Return the (x, y) coordinate for the center point of the cell that contains the specified text.  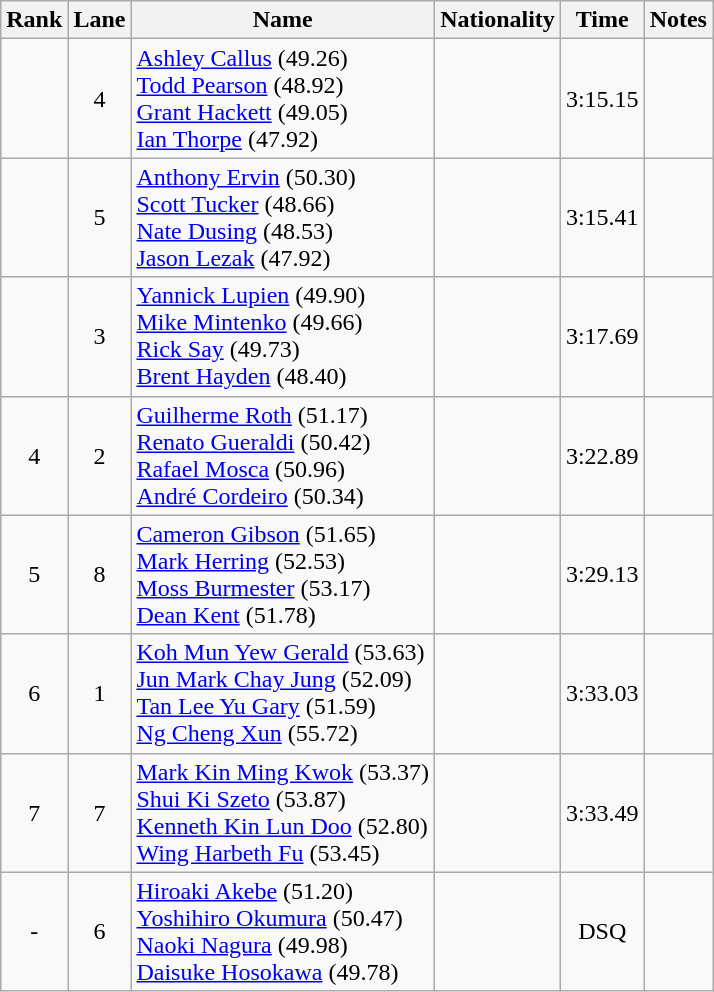
Name (283, 20)
3:17.69 (602, 336)
3:22.89 (602, 456)
3 (100, 336)
Cameron Gibson (51.65) Mark Herring (52.53) Moss Burmester (53.17) Dean Kent (51.78) (283, 574)
- (34, 932)
Rank (34, 20)
3:15.41 (602, 218)
Time (602, 20)
2 (100, 456)
Guilherme Roth (51.17) Renato Gueraldi (50.42) Rafael Mosca (50.96) André Cordeiro (50.34) (283, 456)
8 (100, 574)
Ashley Callus (49.26) Todd Pearson (48.92) Grant Hackett (49.05) Ian Thorpe (47.92) (283, 98)
Koh Mun Yew Gerald (53.63) Jun Mark Chay Jung (52.09) Tan Lee Yu Gary (51.59) Ng Cheng Xun (55.72) (283, 694)
Nationality (498, 20)
Notes (678, 20)
Lane (100, 20)
DSQ (602, 932)
Anthony Ervin (50.30) Scott Tucker (48.66) Nate Dusing (48.53) Jason Lezak (47.92) (283, 218)
Mark Kin Ming Kwok (53.37) Shui Ki Szeto (53.87) Kenneth Kin Lun Doo (52.80) Wing Harbeth Fu (53.45) (283, 812)
3:15.15 (602, 98)
Yannick Lupien (49.90) Mike Mintenko (49.66) Rick Say (49.73) Brent Hayden (48.40) (283, 336)
3:33.03 (602, 694)
3:33.49 (602, 812)
1 (100, 694)
3:29.13 (602, 574)
Hiroaki Akebe (51.20) Yoshihiro Okumura (50.47) Naoki Nagura (49.98) Daisuke Hosokawa (49.78) (283, 932)
